Capture the cell that displays the provided text and extract its (x, y) central coordinate. 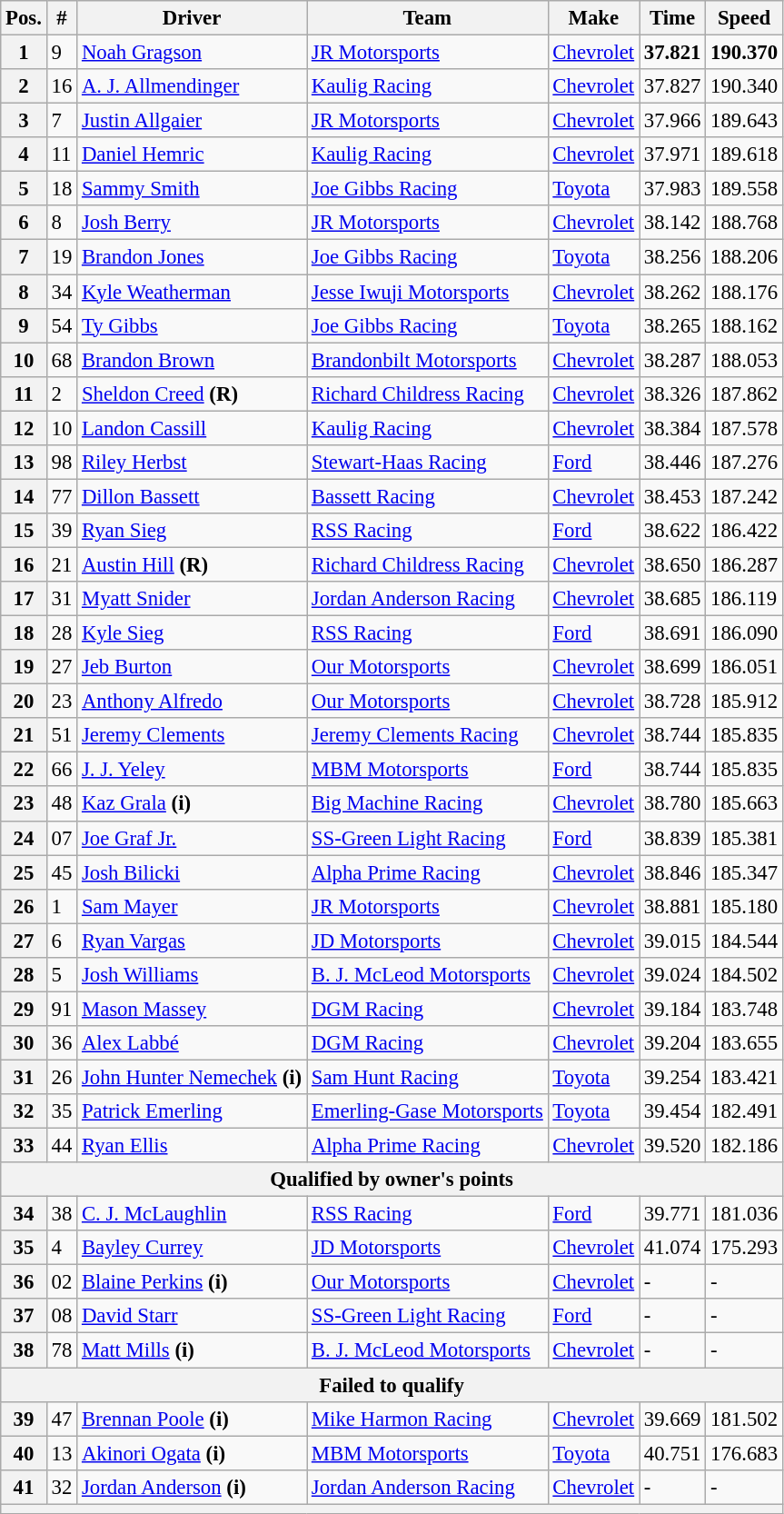
186.090 (745, 633)
38.839 (672, 838)
190.340 (745, 86)
Anthony Alfredo (193, 702)
Team (428, 18)
185.912 (745, 702)
Stewart-Haas Racing (428, 463)
38.384 (672, 428)
182.491 (745, 1111)
37.827 (672, 86)
48 (62, 804)
Big Machine Racing (428, 804)
Brandon Jones (193, 257)
77 (62, 496)
38.685 (672, 599)
15 (24, 531)
Daniel Hemric (193, 154)
Bassett Racing (428, 496)
184.502 (745, 975)
24 (24, 838)
Sam Mayer (193, 906)
Failed to qualify (392, 1385)
J. J. Yeley (193, 770)
186.287 (745, 564)
Ryan Sieg (193, 531)
54 (62, 325)
44 (62, 1146)
40.751 (672, 1453)
78 (62, 1350)
Noah Gragson (193, 53)
38.728 (672, 702)
91 (62, 1009)
98 (62, 463)
182.186 (745, 1146)
07 (62, 838)
14 (24, 496)
45 (62, 872)
38.881 (672, 906)
187.862 (745, 393)
188.206 (745, 257)
184.544 (745, 941)
181.502 (745, 1419)
08 (62, 1317)
Ryan Vargas (193, 941)
Josh Berry (193, 223)
Sammy Smith (193, 189)
186.119 (745, 599)
Jordan Anderson (i) (193, 1487)
David Starr (193, 1317)
175.293 (745, 1248)
185.663 (745, 804)
Blaine Perkins (i) (193, 1282)
186.051 (745, 667)
Sam Hunt Racing (428, 1077)
39.184 (672, 1009)
41.074 (672, 1248)
Brandon Brown (193, 360)
38.650 (672, 564)
Time (672, 18)
Pos. (24, 18)
188.176 (745, 292)
188.162 (745, 325)
39.254 (672, 1077)
38.446 (672, 463)
38.256 (672, 257)
38.287 (672, 360)
37 (24, 1317)
Kaz Grala (i) (193, 804)
38.699 (672, 667)
22 (24, 770)
39.024 (672, 975)
Jeb Burton (193, 667)
Mike Harmon Racing (428, 1419)
Justin Allgaier (193, 121)
187.242 (745, 496)
181.036 (745, 1214)
Dillon Bassett (193, 496)
37.971 (672, 154)
47 (62, 1419)
39.454 (672, 1111)
Mason Massey (193, 1009)
Jesse Iwuji Motorsports (428, 292)
38.453 (672, 496)
41 (24, 1487)
Speed (745, 18)
190.370 (745, 53)
39.015 (672, 941)
38.142 (672, 223)
02 (62, 1282)
39.771 (672, 1214)
Bayley Currey (193, 1248)
68 (62, 360)
176.683 (745, 1453)
Patrick Emerling (193, 1111)
186.422 (745, 531)
# (62, 18)
Emerling-Gase Motorsports (428, 1111)
39.204 (672, 1043)
66 (62, 770)
Josh Bilicki (193, 872)
Make (593, 18)
Austin Hill (R) (193, 564)
Akinori Ogata (i) (193, 1453)
185.381 (745, 838)
20 (24, 702)
Brandonbilt Motorsports (428, 360)
Riley Herbst (193, 463)
Ryan Ellis (193, 1146)
Jeremy Clements Racing (428, 735)
29 (24, 1009)
37.966 (672, 121)
Jeremy Clements (193, 735)
188.768 (745, 223)
189.643 (745, 121)
John Hunter Nemechek (i) (193, 1077)
38.265 (672, 325)
38.780 (672, 804)
Josh Williams (193, 975)
40 (24, 1453)
Qualified by owner's points (392, 1180)
38.622 (672, 531)
17 (24, 599)
189.558 (745, 189)
A. J. Allmendinger (193, 86)
187.276 (745, 463)
38.691 (672, 633)
Brennan Poole (i) (193, 1419)
12 (24, 428)
30 (24, 1043)
Ty Gibbs (193, 325)
37.821 (672, 53)
33 (24, 1146)
Sheldon Creed (R) (193, 393)
51 (62, 735)
38.846 (672, 872)
3 (24, 121)
185.347 (745, 872)
187.578 (745, 428)
185.180 (745, 906)
38.326 (672, 393)
Driver (193, 18)
Myatt Snider (193, 599)
Landon Cassill (193, 428)
39.520 (672, 1146)
188.053 (745, 360)
Kyle Weatherman (193, 292)
Kyle Sieg (193, 633)
183.655 (745, 1043)
189.618 (745, 154)
C. J. McLaughlin (193, 1214)
25 (24, 872)
183.421 (745, 1077)
39.669 (672, 1419)
38.262 (672, 292)
Matt Mills (i) (193, 1350)
37.983 (672, 189)
Alex Labbé (193, 1043)
Joe Graf Jr. (193, 838)
183.748 (745, 1009)
